Return [X, Y] of the center of cell containing provided text 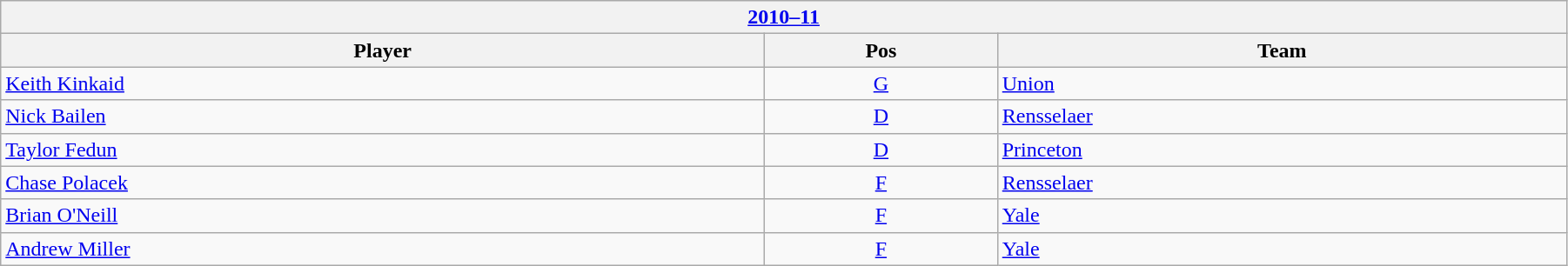
Keith Kinkaid [383, 83]
2010–11 [784, 17]
Princeton [1282, 150]
Player [383, 50]
G [881, 83]
Andrew Miller [383, 249]
Taylor Fedun [383, 150]
Pos [881, 50]
Union [1282, 83]
Chase Polacek [383, 183]
Team [1282, 50]
Brian O'Neill [383, 216]
Nick Bailen [383, 116]
